Capture the cell that displays the provided text and extract its [x, y] central coordinate. 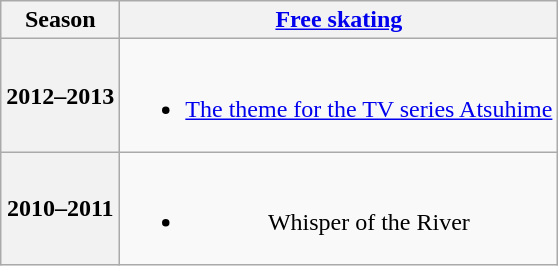
Whisper of the River [339, 208]
The theme for the TV series Atsuhime [339, 96]
2010–2011 [60, 208]
Season [60, 20]
Free skating [339, 20]
2012–2013 [60, 96]
